Pinpoint the cell where the given text exists, returning its (x, y) midpoint coordinate. 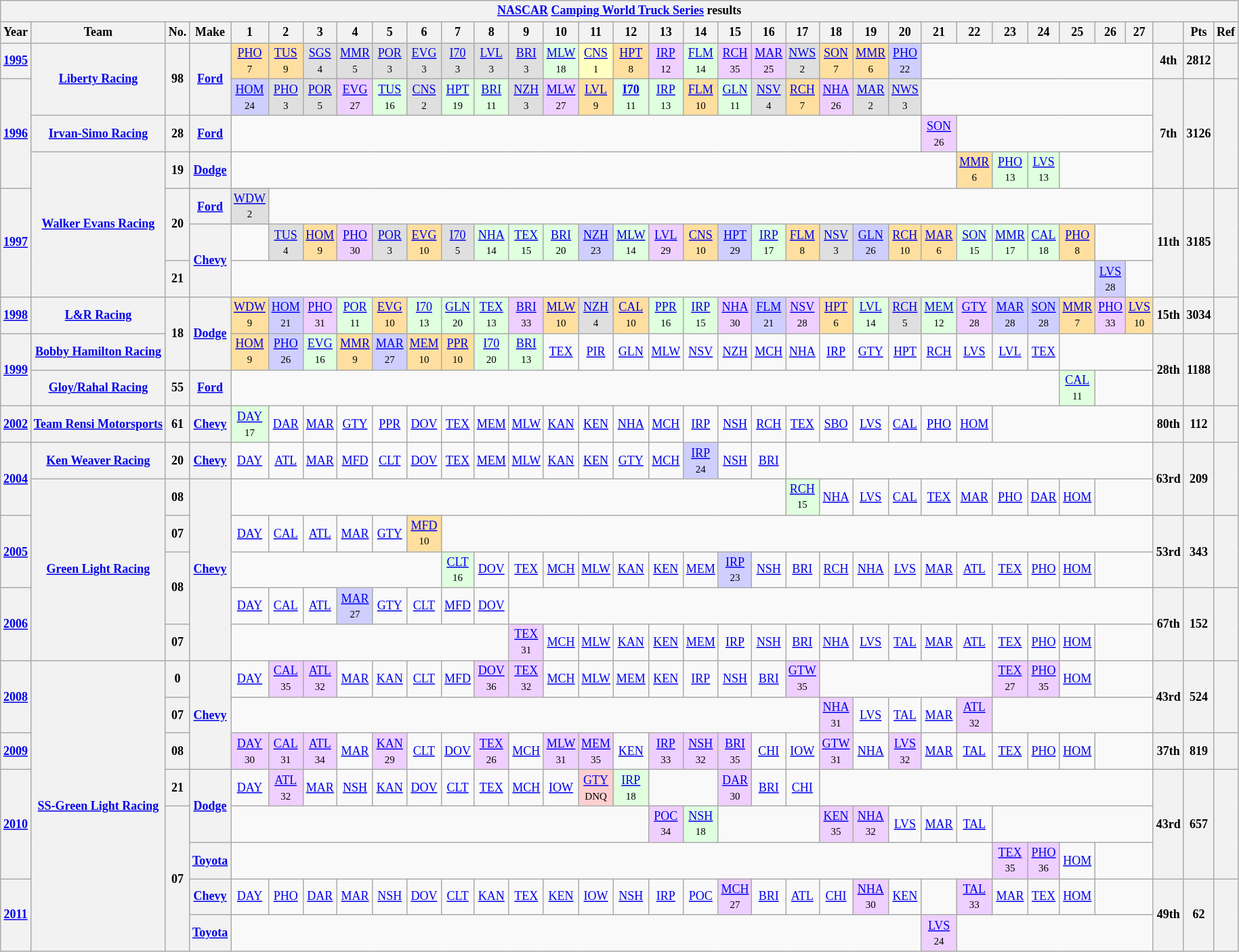
Bobby Hamilton Racing (98, 351)
No. (177, 33)
LVS32 (905, 752)
TEX15 (526, 242)
TEX35 (1011, 861)
24 (1043, 33)
NHA14 (491, 242)
NSV (700, 351)
6 (424, 33)
ATL34 (320, 752)
GLN20 (458, 316)
NSV3 (836, 242)
POR5 (320, 98)
MCH27 (735, 897)
2005 (16, 551)
PPR10 (458, 351)
PHO30 (355, 242)
2009 (16, 752)
HOM21 (286, 316)
CNS2 (424, 98)
KEN35 (836, 824)
Pts (1199, 33)
61 (177, 425)
13 (665, 33)
12 (631, 33)
17 (803, 33)
TEX32 (526, 679)
POR11 (355, 316)
NASCAR Camping World Truck Series results (619, 11)
Ref (1226, 33)
IRP33 (665, 752)
PHO3 (286, 98)
SON28 (1043, 316)
2010 (16, 825)
PHO31 (320, 316)
14 (700, 33)
3185 (1199, 242)
Green Light Racing (98, 569)
MLW27 (561, 98)
BRI13 (526, 351)
15 (735, 33)
25 (1077, 33)
SBO (836, 425)
112 (1199, 425)
I703 (458, 61)
2002 (16, 425)
CLT16 (458, 569)
4th (1168, 61)
1188 (1199, 370)
IRP17 (769, 242)
LVL3 (491, 61)
22 (974, 33)
HPT19 (458, 98)
RCH15 (803, 497)
1997 (16, 242)
WDW9 (250, 316)
CAL35 (286, 679)
49th (1168, 915)
26 (1111, 33)
PHO22 (905, 61)
SON26 (939, 133)
POC (700, 897)
5 (390, 33)
RCH35 (735, 61)
152 (1199, 624)
PHO7 (250, 61)
NZH3 (526, 98)
LVS13 (1043, 170)
PHO33 (1111, 316)
MAR2 (871, 98)
Irvan-Simo Racing (98, 133)
FLM21 (769, 316)
MFD10 (424, 534)
FLM8 (803, 242)
28th (1168, 370)
PHO13 (1011, 170)
2812 (1199, 61)
Ken Weaver Racing (98, 460)
NWS2 (803, 61)
67th (1168, 624)
RCH10 (905, 242)
NSH32 (700, 752)
GTYDNQ (596, 788)
LVL9 (596, 98)
1998 (16, 316)
FLM10 (700, 98)
209 (1199, 478)
3034 (1199, 316)
PPR (390, 425)
11th (1168, 242)
GTW31 (836, 752)
BRI35 (735, 752)
EVG3 (424, 61)
Team Rensi Motorsports (98, 425)
15th (1168, 316)
MLW18 (561, 61)
IRP23 (735, 569)
MMR9 (355, 351)
BRI3 (526, 61)
MEM12 (939, 316)
NZH4 (596, 316)
LVS28 (1111, 279)
NZH23 (596, 242)
Liberty Racing (98, 79)
DAY17 (250, 425)
4 (355, 33)
55 (177, 388)
CAL18 (1043, 242)
GLN (631, 351)
0 (177, 679)
IRP18 (631, 788)
L&R Racing (98, 316)
CAL31 (286, 752)
TEX13 (491, 316)
PPR16 (665, 316)
SON 7 (836, 61)
I7020 (491, 351)
MAR25 (769, 61)
9 (526, 33)
TUS16 (390, 98)
PIR (596, 351)
HPT8 (631, 61)
Team (98, 33)
TUS9 (286, 61)
GLN26 (871, 242)
CNS10 (700, 242)
MLW10 (561, 316)
BRI20 (561, 242)
RCH5 (905, 316)
HPT29 (735, 242)
CNS1 (596, 61)
53rd (1168, 551)
62 (1199, 915)
8 (491, 33)
DOV36 (491, 679)
MAR6 (939, 242)
PHO8 (1077, 242)
HPT (905, 351)
2004 (16, 478)
TEX31 (526, 643)
11 (596, 33)
3126 (1199, 134)
LVL29 (665, 242)
BRI11 (491, 98)
MMR5 (355, 61)
MMR7 (1077, 316)
FLM14 (700, 61)
HPT6 (836, 316)
2006 (16, 624)
3 (320, 33)
TEX27 (1011, 679)
Year (16, 33)
CAL10 (631, 316)
POC34 (665, 824)
16 (769, 33)
80th (1168, 425)
NSV4 (769, 98)
LVS24 (939, 933)
MEM35 (596, 752)
Make (210, 33)
27 (1139, 33)
IRP13 (665, 98)
I7013 (424, 316)
LVS10 (1139, 316)
TAL33 (974, 897)
WDW2 (250, 207)
KAN29 (390, 752)
PHO36 (1043, 861)
28 (177, 133)
Gloy/Rahal Racing (98, 388)
Walker Evans Racing (98, 225)
TUS4 (286, 242)
IRP24 (700, 460)
819 (1199, 752)
SS-Green Light Racing (98, 806)
LVL14 (871, 316)
PHO35 (1043, 679)
IRP15 (700, 316)
NSV28 (803, 316)
IRP12 (665, 61)
7 (458, 33)
CAL11 (1077, 388)
98 (177, 79)
I705 (458, 242)
1996 (16, 134)
7th (1168, 134)
TEX26 (491, 752)
1 (250, 33)
NWS3 (905, 98)
GTY28 (974, 316)
NZH (735, 351)
PHO26 (286, 351)
I7011 (631, 98)
10 (561, 33)
MMR17 (1011, 242)
63rd (1168, 478)
NSH18 (700, 824)
EVG27 (355, 98)
37th (1168, 752)
MAR28 (1011, 316)
23 (1011, 33)
524 (1199, 697)
DAR30 (735, 788)
MLW31 (561, 752)
GLN11 (735, 98)
SON15 (974, 242)
LVL (1011, 351)
2011 (16, 915)
NHA26 (836, 98)
HOM24 (250, 98)
SGS4 (320, 61)
657 (1199, 825)
MEM10 (424, 351)
1995 (16, 61)
BRI33 (526, 316)
EVG16 (320, 351)
2 (286, 33)
343 (1199, 551)
1999 (16, 370)
2008 (16, 697)
NHA31 (836, 715)
MLW14 (631, 242)
RCH7 (803, 98)
NHA32 (871, 824)
GTW35 (803, 679)
DAY30 (250, 752)
